Locate the cell with the specified text and output its [x, y] center coordinate. 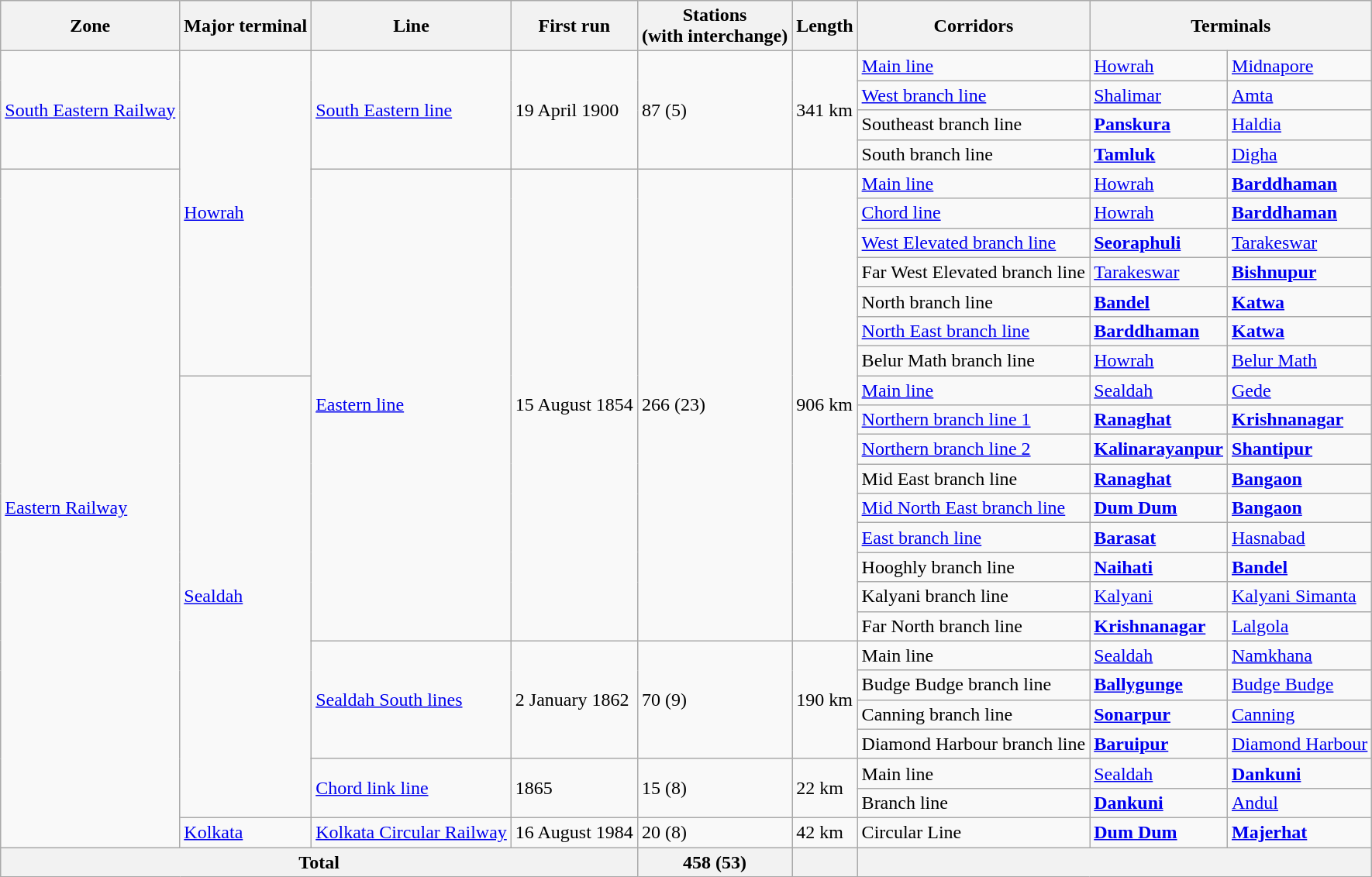
Tamluk [1159, 154]
Line [412, 26]
South Eastern Railway [90, 110]
Gede [1300, 390]
Kalinarayanpur [1159, 449]
Far West Elevated branch line [974, 272]
Canning branch line [974, 714]
190 km [825, 700]
70 (9) [715, 700]
Southeast branch line [974, 125]
Northern branch line 2 [974, 449]
Sealdah South lines [412, 700]
Kalyani branch line [974, 597]
Eastern Railway [90, 508]
Naihati [1159, 567]
16 August 1984 [574, 832]
Namkhana [1300, 655]
Amta [1300, 95]
Length [825, 26]
906 km [825, 404]
Shantipur [1300, 449]
87 (5) [715, 110]
Stations (with interchange) [715, 26]
East branch line [974, 538]
2 January 1862 [574, 700]
20 (8) [715, 832]
Kalyani [1159, 597]
Kalyani Simanta [1300, 597]
Panskura [1159, 125]
266 (23) [715, 404]
First run [574, 26]
Terminals [1231, 26]
North East branch line [974, 331]
1865 [574, 788]
Lalgola [1300, 626]
Hooghly branch line [974, 567]
Eastern line [412, 404]
South Eastern line [412, 110]
15 (8) [715, 788]
Bishnupur [1300, 272]
Zone [90, 26]
Corridors [974, 26]
North branch line [974, 301]
19 April 1900 [574, 110]
Circular Line [974, 832]
Major terminal [246, 26]
Diamond Harbour [1300, 744]
Shalimar [1159, 95]
Majerhat [1300, 832]
Belur Math [1300, 360]
Kolkata Circular Railway [412, 832]
Seoraphuli [1159, 242]
West branch line [974, 95]
Total [319, 862]
Hasnabad [1300, 538]
Diamond Harbour branch line [974, 744]
Mid East branch line [974, 479]
15 August 1854 [574, 404]
Chord line [974, 213]
Budge Budge branch line [974, 685]
Midnapore [1300, 66]
South branch line [974, 154]
Belur Math branch line [974, 360]
Ballygunge [1159, 685]
Northern branch line 1 [974, 420]
Barasat [1159, 538]
West Elevated branch line [974, 242]
341 km [825, 110]
Haldia [1300, 125]
Far North branch line [974, 626]
Andul [1300, 803]
42 km [825, 832]
Sonarpur [1159, 714]
Chord link line [412, 788]
Mid North East branch line [974, 508]
Kolkata [246, 832]
Baruipur [1159, 744]
Canning [1300, 714]
22 km [825, 788]
Branch line [974, 803]
458 (53) [715, 862]
Digha [1300, 154]
Budge Budge [1300, 685]
